Detect which cell encompasses the target text, then output its (X, Y) center coordinate. 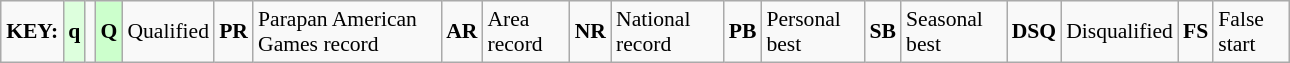
Area record (526, 32)
DSQ (1034, 32)
KEY: (32, 32)
PR (234, 32)
FS (1196, 32)
National record (668, 32)
AR (462, 32)
False start (1251, 32)
Seasonal best (954, 32)
Personal best (812, 32)
Qualified (168, 32)
NR (590, 32)
Disqualified (1120, 32)
q (74, 32)
SB (884, 32)
PB (743, 32)
Parapan American Games record (347, 32)
Q (108, 32)
